Extract the [X, Y] coordinate from the center of the cell holding the provided text.  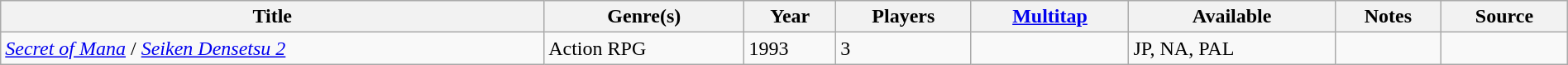
Action RPG [644, 48]
Available [1232, 17]
Year [791, 17]
JP, NA, PAL [1232, 48]
Title [273, 17]
Notes [1388, 17]
Source [1505, 17]
Genre(s) [644, 17]
1993 [791, 48]
Secret of Mana / Seiken Densetsu 2 [273, 48]
3 [903, 48]
Multitap [1050, 17]
Players [903, 17]
